Provide the (x, y) coordinate of the cell's center where the given text is located.  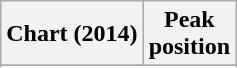
Chart (2014) (72, 34)
Peakposition (189, 34)
